From the cell containing the given text, extract its center point as [X, Y] coordinate. 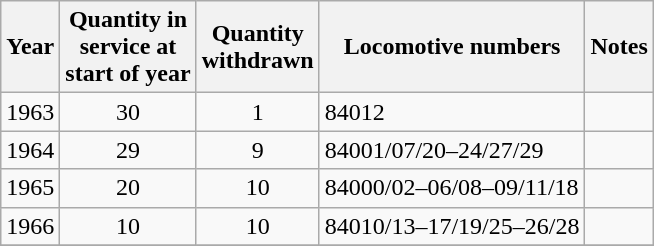
Quantity inservice atstart of year [128, 47]
84010/13–17/19/25–26/28 [452, 226]
1963 [30, 112]
Locomotive numbers [452, 47]
20 [128, 188]
29 [128, 150]
30 [128, 112]
84012 [452, 112]
Quantitywithdrawn [258, 47]
84000/02–06/08–09/11/18 [452, 188]
9 [258, 150]
Year [30, 47]
1 [258, 112]
Notes [619, 47]
1966 [30, 226]
84001/07/20–24/27/29 [452, 150]
1964 [30, 150]
1965 [30, 188]
